For the text-containing cell, return its midpoint in [X, Y] coordinate format. 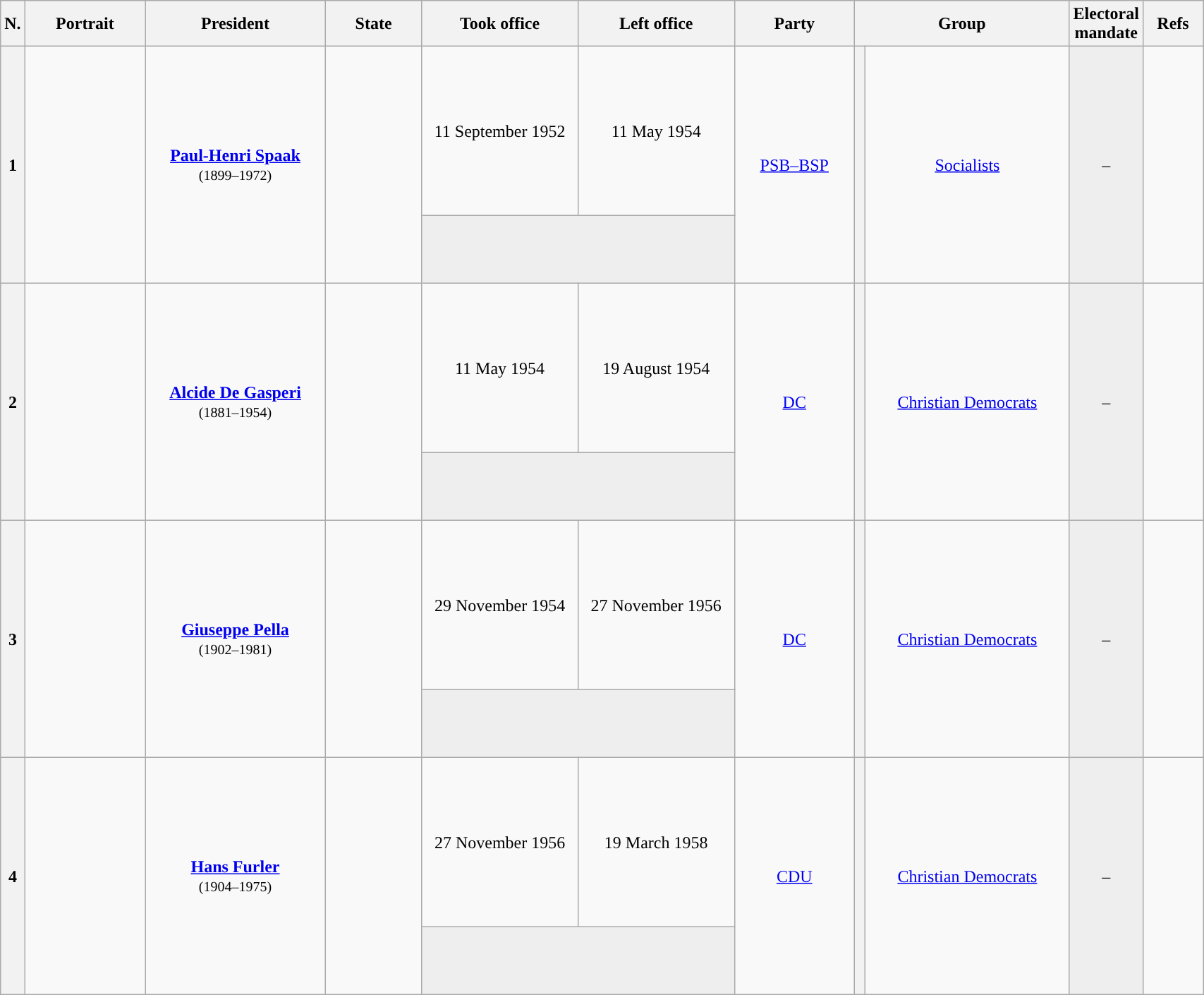
N. [13, 24]
Socialists [968, 165]
Hans Furler(1904–1975) [236, 876]
CDU [794, 876]
Took office [500, 24]
2 [13, 402]
President [236, 24]
Left office [656, 24]
Refs [1172, 24]
Paul-Henri Spaak(1899–1972) [236, 165]
29 November 1954 [500, 605]
State [373, 24]
Group [962, 24]
Electoral mandate [1106, 24]
11 September 1952 [500, 131]
1 [13, 165]
Party [794, 24]
Alcide De Gasperi(1881–1954) [236, 402]
4 [13, 876]
Portrait [85, 24]
Giuseppe Pella(1902–1981) [236, 639]
19 March 1958 [656, 843]
3 [13, 639]
19 August 1954 [656, 368]
PSB–BSP [794, 165]
